Determine the [X, Y] coordinate at the center of the cell enclosing the given text.  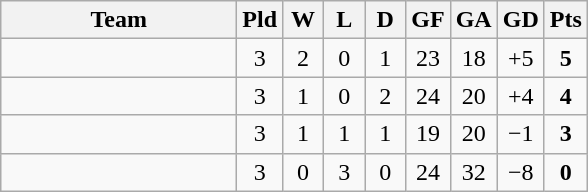
L [344, 20]
19 [428, 134]
GA [474, 20]
Pts [566, 20]
5 [566, 58]
4 [566, 96]
W [304, 20]
18 [474, 58]
Pld [260, 20]
+5 [520, 58]
−8 [520, 172]
32 [474, 172]
GF [428, 20]
+4 [520, 96]
Team [119, 20]
−1 [520, 134]
D [386, 20]
23 [428, 58]
GD [520, 20]
